From the cell containing the given text, extract its center point as (x, y) coordinate. 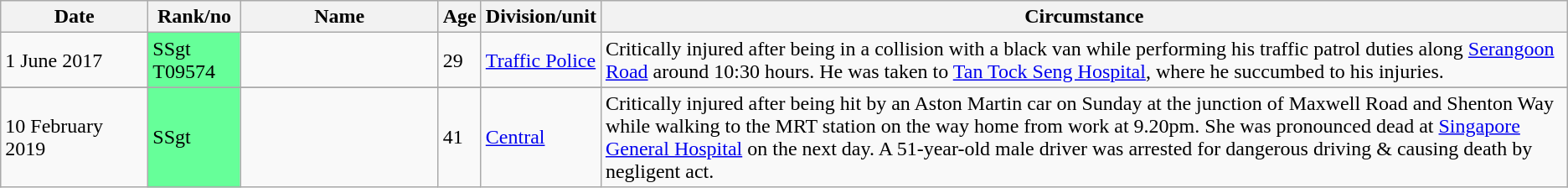
Date (75, 17)
Name (339, 17)
SSgt T09574 (194, 60)
Age (459, 17)
Central (541, 138)
41 (459, 138)
10 February 2019 (75, 138)
29 (459, 60)
SSgt (194, 138)
1 June 2017 (75, 60)
Circumstance (1084, 17)
Traffic Police (541, 60)
Rank/no (194, 17)
Division/unit (541, 17)
